Capture the cell that displays the provided text and extract its [X, Y] central coordinate. 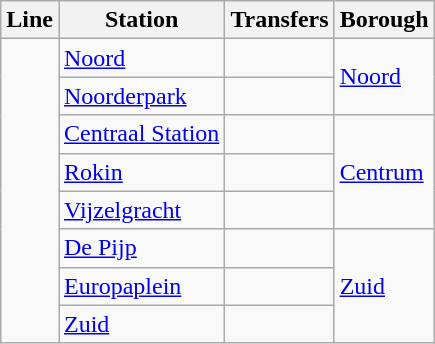
Vijzelgracht [141, 210]
Centrum [384, 172]
Rokin [141, 172]
De Pijp [141, 248]
Station [141, 20]
Borough [384, 20]
Noorderpark [141, 96]
Centraal Station [141, 134]
Europaplein [141, 286]
Transfers [280, 20]
Line [30, 20]
